Search for the cell housing the specified text and yield its (X, Y) center coordinate. 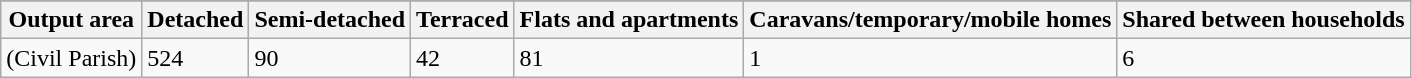
Terraced (462, 20)
(Civil Parish) (72, 58)
90 (330, 58)
524 (196, 58)
Output area (72, 20)
Flats and apartments (629, 20)
Shared between households (1264, 20)
6 (1264, 58)
Detached (196, 20)
Caravans/temporary/mobile homes (930, 20)
42 (462, 58)
1 (930, 58)
Semi-detached (330, 20)
81 (629, 58)
